Locate the cell with the specified text and output its (x, y) center coordinate. 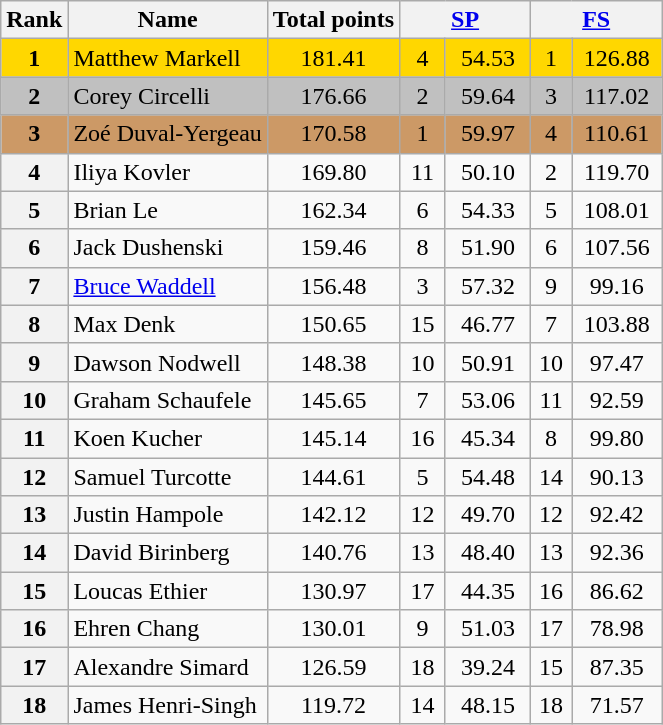
David Birinberg (168, 553)
SP (466, 20)
119.72 (333, 705)
110.61 (617, 134)
46.77 (488, 324)
50.91 (488, 362)
54.33 (488, 210)
78.98 (617, 629)
145.65 (333, 400)
57.32 (488, 286)
59.97 (488, 134)
90.13 (617, 477)
162.34 (333, 210)
Max Denk (168, 324)
99.16 (617, 286)
Ehren Chang (168, 629)
86.62 (617, 591)
Iliya Kovler (168, 172)
108.01 (617, 210)
Rank (34, 20)
Jack Dushenski (168, 248)
92.42 (617, 515)
Bruce Waddell (168, 286)
92.36 (617, 553)
92.59 (617, 400)
107.56 (617, 248)
145.14 (333, 438)
Loucas Ethier (168, 591)
59.64 (488, 96)
156.48 (333, 286)
53.06 (488, 400)
Corey Circelli (168, 96)
51.03 (488, 629)
140.76 (333, 553)
Total points (333, 20)
48.40 (488, 553)
142.12 (333, 515)
119.70 (617, 172)
176.66 (333, 96)
Zoé Duval-Yergeau (168, 134)
130.01 (333, 629)
Koen Kucher (168, 438)
Brian Le (168, 210)
99.80 (617, 438)
Justin Hampole (168, 515)
James Henri-Singh (168, 705)
87.35 (617, 667)
Matthew Markell (168, 58)
117.02 (617, 96)
54.53 (488, 58)
126.88 (617, 58)
Alexandre Simard (168, 667)
FS (596, 20)
130.97 (333, 591)
48.15 (488, 705)
97.47 (617, 362)
150.65 (333, 324)
Name (168, 20)
126.59 (333, 667)
144.61 (333, 477)
148.38 (333, 362)
159.46 (333, 248)
39.24 (488, 667)
170.58 (333, 134)
44.35 (488, 591)
71.57 (617, 705)
Samuel Turcotte (168, 477)
Dawson Nodwell (168, 362)
Graham Schaufele (168, 400)
49.70 (488, 515)
50.10 (488, 172)
45.34 (488, 438)
103.88 (617, 324)
51.90 (488, 248)
181.41 (333, 58)
54.48 (488, 477)
169.80 (333, 172)
